For the text-containing cell, return its midpoint in (X, Y) coordinate format. 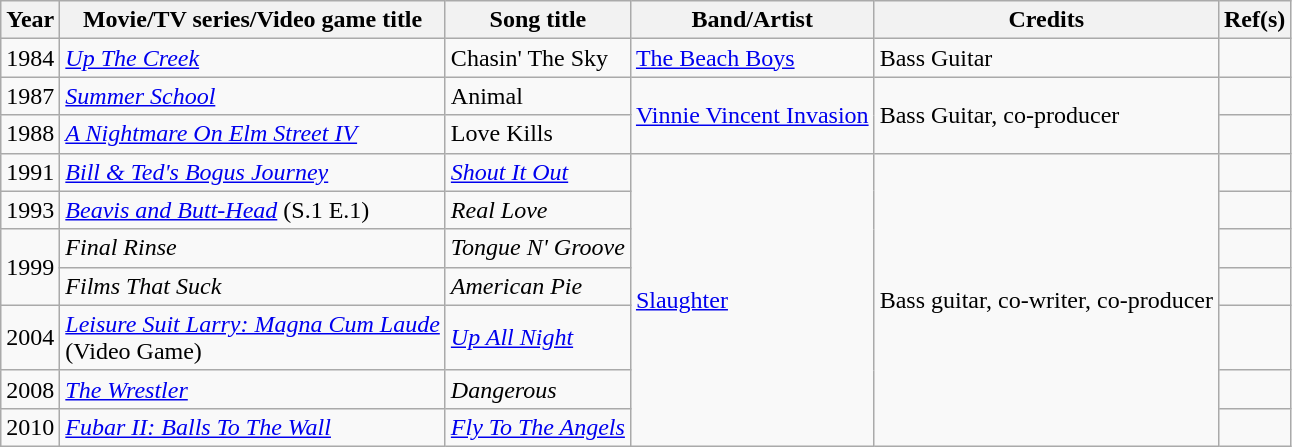
The Wrestler (253, 389)
Films That Suck (253, 286)
Band/Artist (752, 20)
Up All Night (538, 338)
1993 (30, 210)
Dangerous (538, 389)
Vinnie Vincent Invasion (752, 115)
Leisure Suit Larry: Magna Cum Laude(Video Game) (253, 338)
American Pie (538, 286)
2010 (30, 427)
The Beach Boys (752, 58)
Real Love (538, 210)
Year (30, 20)
Up The Creek (253, 58)
Chasin' The Sky (538, 58)
2008 (30, 389)
A Nightmare On Elm Street IV (253, 134)
Animal (538, 96)
2004 (30, 338)
1999 (30, 267)
Bass guitar, co-writer, co-producer (1046, 300)
Fubar II: Balls To The Wall (253, 427)
Bass Guitar (1046, 58)
1991 (30, 172)
Shout It Out (538, 172)
Fly To The Angels (538, 427)
Song title (538, 20)
Summer School (253, 96)
Tongue N' Groove (538, 248)
1988 (30, 134)
Bass Guitar, co-producer (1046, 115)
Final Rinse (253, 248)
Credits (1046, 20)
Movie/TV series/Video game title (253, 20)
1987 (30, 96)
Bill & Ted's Bogus Journey (253, 172)
Slaughter (752, 300)
1984 (30, 58)
Beavis and Butt-Head (S.1 E.1) (253, 210)
Ref(s) (1254, 20)
Love Kills (538, 134)
